Search for the cell housing the specified text and yield its (x, y) center coordinate. 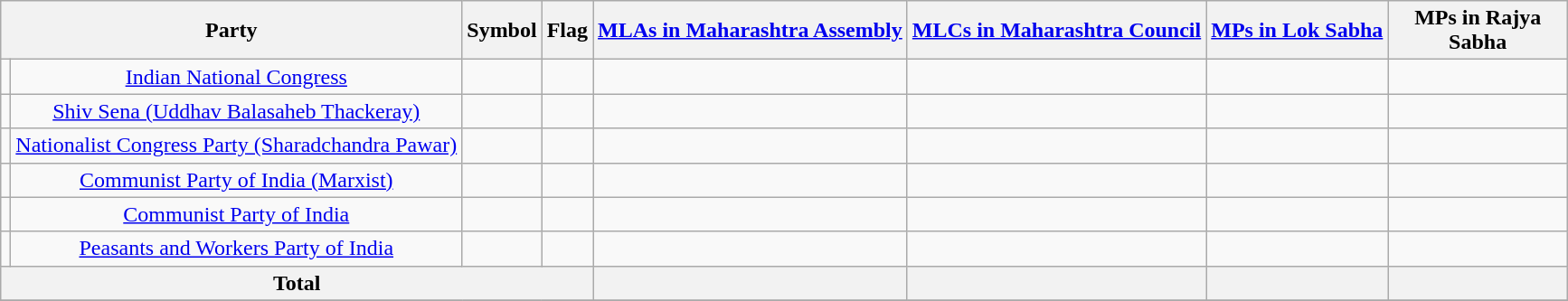
Peasants and Workers Party of India (237, 249)
Flag (567, 31)
Party (231, 31)
Communist Party of India (Marxist) (237, 180)
MLCs in Maharashtra Council (1056, 31)
Nationalist Congress Party (Sharadchandra Pawar) (237, 146)
Indian National Congress (237, 77)
MLAs in Maharashtra Assembly (751, 31)
Symbol (502, 31)
MPs in Rajya Sabha (1478, 31)
Communist Party of India (237, 214)
Shiv Sena (Uddhav Balasaheb Thackeray) (237, 111)
MPs in Lok Sabha (1297, 31)
Total (297, 283)
